Output the (X, Y) coordinate of the center of the cell containing the given text.  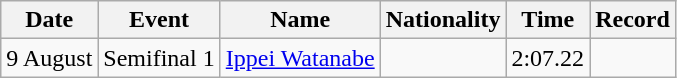
2:07.22 (548, 58)
Nationality (443, 20)
Record (633, 20)
9 August (50, 58)
Name (300, 20)
Time (548, 20)
Date (50, 20)
Semifinal 1 (159, 58)
Event (159, 20)
Ippei Watanabe (300, 58)
